Detect which cell encompasses the target text, then output its (X, Y) center coordinate. 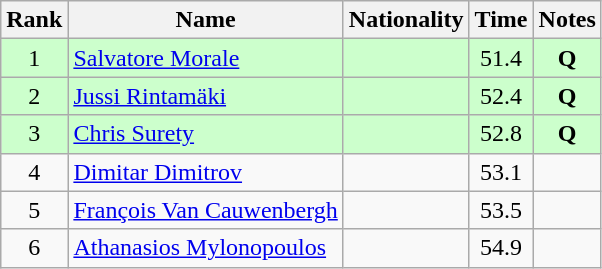
Notes (567, 20)
53.5 (501, 210)
1 (34, 58)
6 (34, 248)
Rank (34, 20)
Dimitar Dimitrov (206, 172)
François Van Cauwenbergh (206, 210)
5 (34, 210)
Nationality (406, 20)
4 (34, 172)
Jussi Rintamäki (206, 96)
Name (206, 20)
52.4 (501, 96)
Time (501, 20)
Athanasios Mylonopoulos (206, 248)
51.4 (501, 58)
Salvatore Morale (206, 58)
Chris Surety (206, 134)
52.8 (501, 134)
54.9 (501, 248)
53.1 (501, 172)
3 (34, 134)
2 (34, 96)
